Capture the cell that displays the provided text and extract its (X, Y) central coordinate. 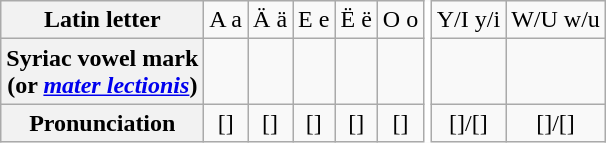
Ë ë (356, 20)
E e (314, 20)
W/U w/u (556, 20)
Syriac vowel mark (or mater lectionis) (102, 72)
Ä ä (270, 20)
Y/I y/i (468, 20)
O o (400, 20)
Latin letter (102, 20)
Pronunciation (102, 123)
A a (226, 20)
